Identify which cell holds the provided text, then report its (X, Y) central coordinate. 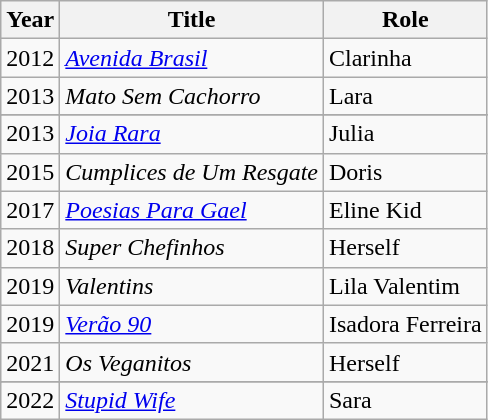
Clarinha (405, 58)
Os Veganitos (192, 362)
Sara (405, 400)
Super Chefinhos (192, 248)
2021 (30, 362)
Mato Sem Cachorro (192, 96)
2015 (30, 172)
Valentins (192, 286)
2017 (30, 210)
Year (30, 20)
Lara (405, 96)
Avenida Brasil (192, 58)
2018 (30, 248)
Poesias Para Gael (192, 210)
Isadora Ferreira (405, 324)
Doris (405, 172)
2012 (30, 58)
Eline Kid (405, 210)
Stupid Wife (192, 400)
2022 (30, 400)
Role (405, 20)
Joia Rara (192, 134)
Cumplices de Um Resgate (192, 172)
Lila Valentim (405, 286)
Julia (405, 134)
Verão 90 (192, 324)
Title (192, 20)
